Detect which cell encompasses the target text, then output its [X, Y] center coordinate. 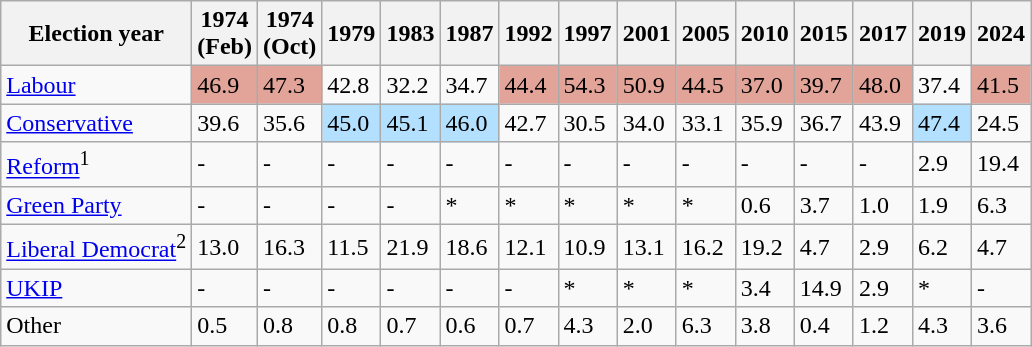
1974(Oct) [289, 34]
Conservative [96, 123]
44.4 [528, 85]
3.6 [1002, 326]
14.9 [824, 288]
2010 [764, 34]
2017 [882, 34]
19.4 [1002, 164]
41.5 [1002, 85]
2019 [942, 34]
37.4 [942, 85]
24.5 [1002, 123]
2024 [1002, 34]
1979 [352, 34]
Green Party [96, 205]
39.6 [225, 123]
10.9 [588, 248]
2015 [824, 34]
42.7 [528, 123]
13.0 [225, 248]
48.0 [882, 85]
Other [96, 326]
16.2 [706, 248]
13.1 [646, 248]
18.6 [470, 248]
45.1 [410, 123]
46.0 [470, 123]
35.9 [764, 123]
32.2 [410, 85]
UKIP [96, 288]
33.1 [706, 123]
1.2 [882, 326]
0.4 [824, 326]
1974(Feb) [225, 34]
50.9 [646, 85]
1992 [528, 34]
11.5 [352, 248]
46.9 [225, 85]
Reform1 [96, 164]
2005 [706, 34]
3.7 [824, 205]
Election year [96, 34]
30.5 [588, 123]
21.9 [410, 248]
39.7 [824, 85]
16.3 [289, 248]
1987 [470, 34]
36.7 [824, 123]
1983 [410, 34]
1.0 [882, 205]
42.8 [352, 85]
Labour [96, 85]
Liberal Democrat2 [96, 248]
2.0 [646, 326]
19.2 [764, 248]
47.3 [289, 85]
54.3 [588, 85]
35.6 [289, 123]
3.4 [764, 288]
45.0 [352, 123]
12.1 [528, 248]
34.0 [646, 123]
43.9 [882, 123]
2001 [646, 34]
0.5 [225, 326]
47.4 [942, 123]
44.5 [706, 85]
34.7 [470, 85]
3.8 [764, 326]
6.2 [942, 248]
1997 [588, 34]
37.0 [764, 85]
1.9 [942, 205]
